Locate the cell with the specified text and output its (X, Y) center coordinate. 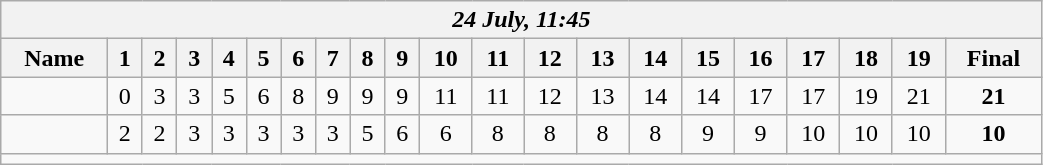
16 (760, 58)
18 (866, 58)
15 (708, 58)
7 (332, 58)
Name (54, 58)
4 (230, 58)
Final (994, 58)
0 (126, 96)
1 (126, 58)
24 July, 11:45 (522, 20)
